Locate the cell with the specified text and output its [X, Y] center coordinate. 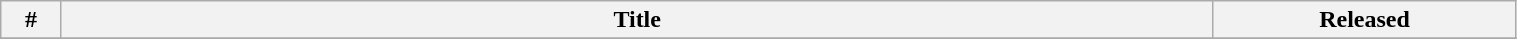
Released [1364, 20]
Title [637, 20]
# [32, 20]
